For the text-containing cell, return its midpoint in (X, Y) coordinate format. 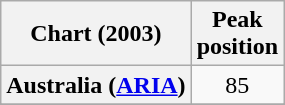
85 (237, 85)
Peakposition (237, 34)
Chart (2003) (96, 34)
Australia (ARIA) (96, 85)
